Pinpoint the cell where the given text exists, returning its [X, Y] midpoint coordinate. 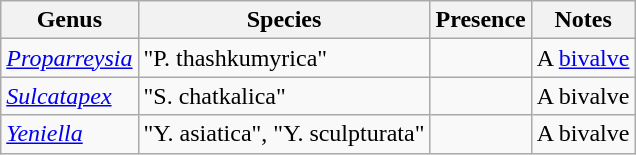
Yeniella [70, 134]
Species [284, 20]
Presence [480, 20]
Sulcatapex [70, 96]
"S. chatkalica" [284, 96]
"Y. asiatica", "Y. sculpturata" [284, 134]
Notes [583, 20]
Proparreysia [70, 58]
Genus [70, 20]
"P. thashkumyrica" [284, 58]
